For the text-containing cell, return its midpoint in (X, Y) coordinate format. 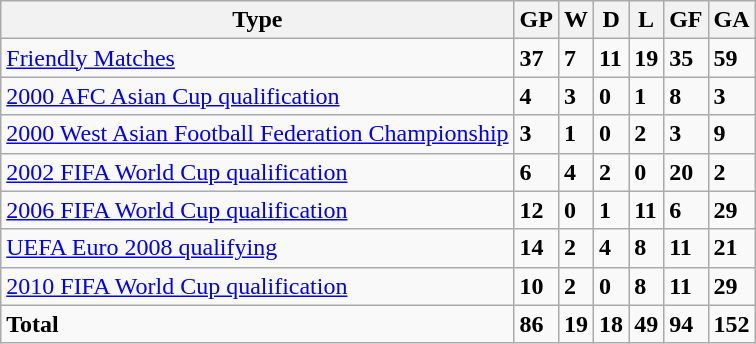
21 (732, 248)
37 (536, 58)
UEFA Euro 2008 qualifying (258, 248)
2000 AFC Asian Cup qualification (258, 96)
7 (576, 58)
12 (536, 210)
10 (536, 286)
9 (732, 134)
86 (536, 324)
GA (732, 20)
GF (686, 20)
59 (732, 58)
L (646, 20)
2010 FIFA World Cup qualification (258, 286)
Total (258, 324)
Type (258, 20)
49 (646, 324)
94 (686, 324)
W (576, 20)
152 (732, 324)
Friendly Matches (258, 58)
2000 West Asian Football Federation Championship (258, 134)
18 (612, 324)
14 (536, 248)
D (612, 20)
20 (686, 172)
GP (536, 20)
2006 FIFA World Cup qualification (258, 210)
2002 FIFA World Cup qualification (258, 172)
35 (686, 58)
